Locate the cell with the specified text and output its (X, Y) center coordinate. 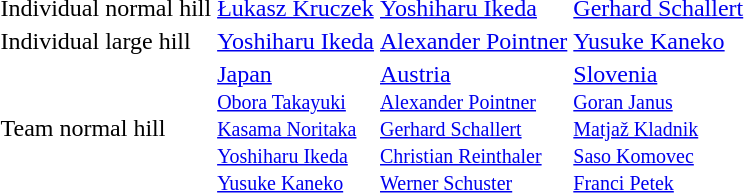
Alexander Pointner (474, 41)
Yoshiharu Ikeda (296, 41)
